Capture the cell that displays the provided text and extract its (x, y) central coordinate. 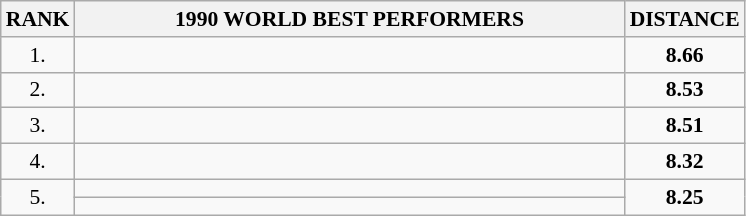
4. (38, 162)
8.51 (685, 126)
5. (38, 197)
2. (38, 90)
3. (38, 126)
8.53 (685, 90)
1. (38, 55)
8.66 (685, 55)
1990 WORLD BEST PERFORMERS (349, 19)
RANK (38, 19)
8.25 (685, 197)
DISTANCE (685, 19)
8.32 (685, 162)
